Output the (x, y) coordinate of the center of the cell containing the given text.  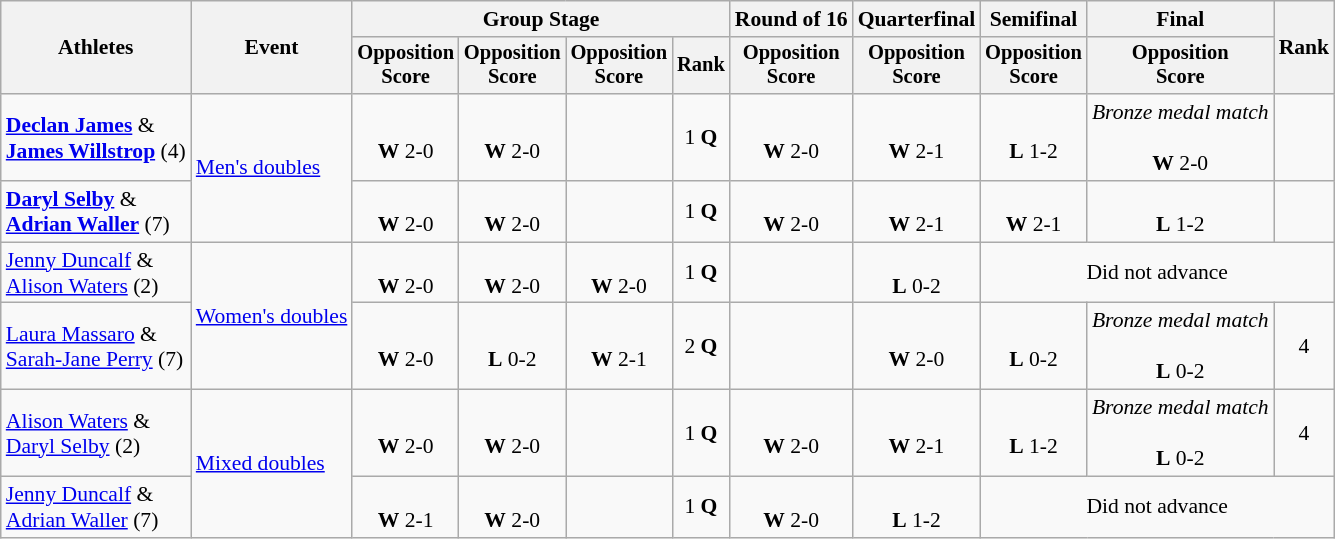
Alison Waters &Daryl Selby (2) (96, 434)
Declan James &James Willstrop (4) (96, 138)
Final (1180, 19)
Mixed doubles (272, 464)
Men's doubles (272, 168)
Athletes (96, 48)
Jenny Duncalf &Alison Waters (2) (96, 272)
Jenny Duncalf &Adrian Waller (7) (96, 508)
Round of 16 (792, 19)
Laura Massaro &Sarah-Jane Perry (7) (96, 346)
Semifinal (1034, 19)
Daryl Selby &Adrian Waller (7) (96, 212)
Event (272, 48)
Bronze medal matchW 2-0 (1180, 138)
2 Q (701, 346)
Quarterfinal (917, 19)
Women's doubles (272, 316)
Group Stage (540, 19)
